Return [x, y] of the center of cell containing provided text 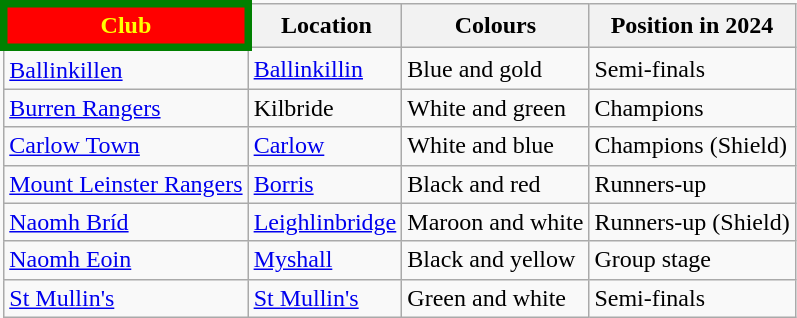
Position in 2024 [692, 26]
Ballinkillen [126, 68]
Green and white [496, 298]
Ballinkillin [325, 68]
Naomh Bríd [126, 222]
Runners-up [692, 184]
White and green [496, 108]
Club [126, 26]
Champions (Shield) [692, 146]
Maroon and white [496, 222]
Group stage [692, 260]
Naomh Eoin [126, 260]
Colours [496, 26]
Carlow [325, 146]
Champions [692, 108]
Burren Rangers [126, 108]
Mount Leinster Rangers [126, 184]
Carlow Town [126, 146]
Myshall [325, 260]
Location [325, 26]
Blue and gold [496, 68]
Black and red [496, 184]
Leighlinbridge [325, 222]
White and blue [496, 146]
Runners-up (Shield) [692, 222]
Black and yellow [496, 260]
Borris [325, 184]
Kilbride [325, 108]
